Find where the given text appears and provide that cell's center as [X, Y] coordinate. 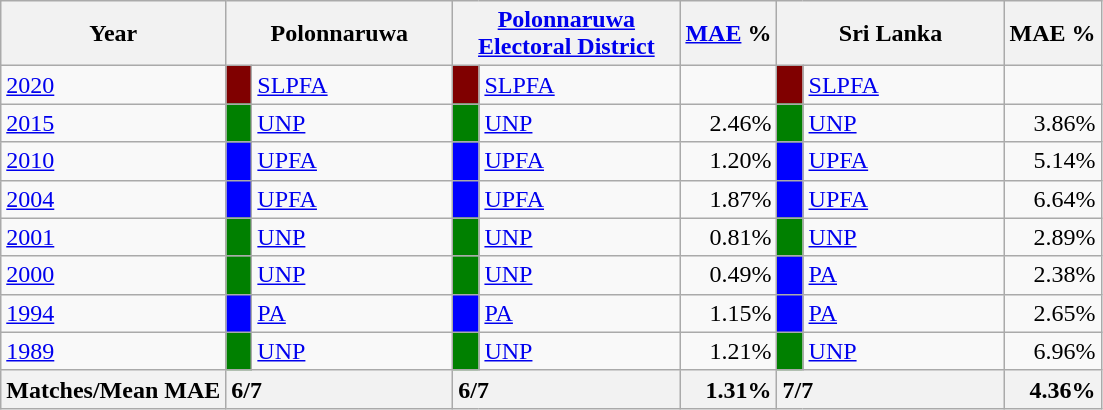
1994 [114, 313]
1.15% [728, 313]
2.38% [1052, 275]
0.81% [728, 237]
1.20% [728, 161]
2004 [114, 199]
Polonnaruwa [340, 34]
2.89% [1052, 237]
Sri Lanka [890, 34]
2010 [114, 161]
1.21% [728, 351]
Matches/Mean MAE [114, 389]
2015 [114, 123]
2.65% [1052, 313]
6.96% [1052, 351]
2000 [114, 275]
3.86% [1052, 123]
0.49% [728, 275]
6.64% [1052, 199]
2.46% [728, 123]
4.36% [1052, 389]
Polonnaruwa Electoral District [566, 34]
1989 [114, 351]
1.31% [728, 389]
7/7 [890, 389]
5.14% [1052, 161]
1.87% [728, 199]
2020 [114, 85]
Year [114, 34]
2001 [114, 237]
